Pinpoint the cell where the given text exists, returning its [x, y] midpoint coordinate. 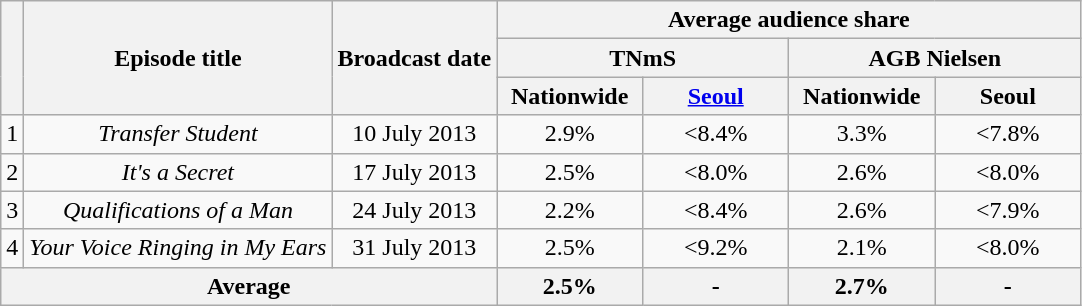
Transfer Student [178, 134]
<7.8% [1008, 134]
Your Voice Ringing in My Ears [178, 248]
It's a Secret [178, 172]
Average [249, 286]
3.3% [862, 134]
24 July 2013 [414, 210]
<9.2% [716, 248]
17 July 2013 [414, 172]
2.9% [570, 134]
2 [12, 172]
2.1% [862, 248]
Qualifications of a Man [178, 210]
TNmS [643, 58]
2.7% [862, 286]
4 [12, 248]
31 July 2013 [414, 248]
Average audience share [789, 20]
3 [12, 210]
<7.9% [1008, 210]
Broadcast date [414, 58]
10 July 2013 [414, 134]
AGB Nielsen [935, 58]
2.2% [570, 210]
Episode title [178, 58]
1 [12, 134]
